Output the [X, Y] coordinate of the center of the cell containing the given text.  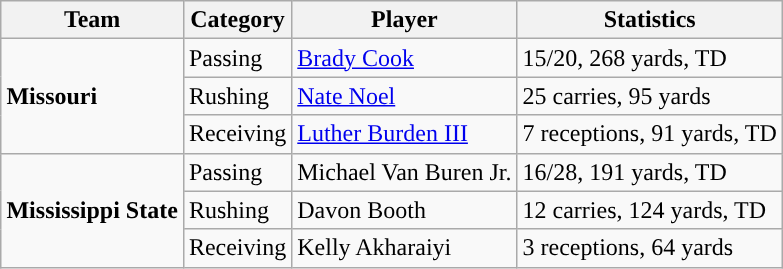
7 receptions, 91 yards, TD [650, 134]
Mississippi State [92, 210]
Nate Noel [404, 96]
Michael Van Buren Jr. [404, 172]
Category [237, 20]
25 carries, 95 yards [650, 96]
Team [92, 20]
Statistics [650, 20]
Missouri [92, 96]
16/28, 191 yards, TD [650, 172]
12 carries, 124 yards, TD [650, 210]
15/20, 268 yards, TD [650, 58]
Davon Booth [404, 210]
Luther Burden III [404, 134]
3 receptions, 64 yards [650, 248]
Player [404, 20]
Kelly Akharaiyi [404, 248]
Brady Cook [404, 58]
